Locate the cell with the specified text and output its (x, y) center coordinate. 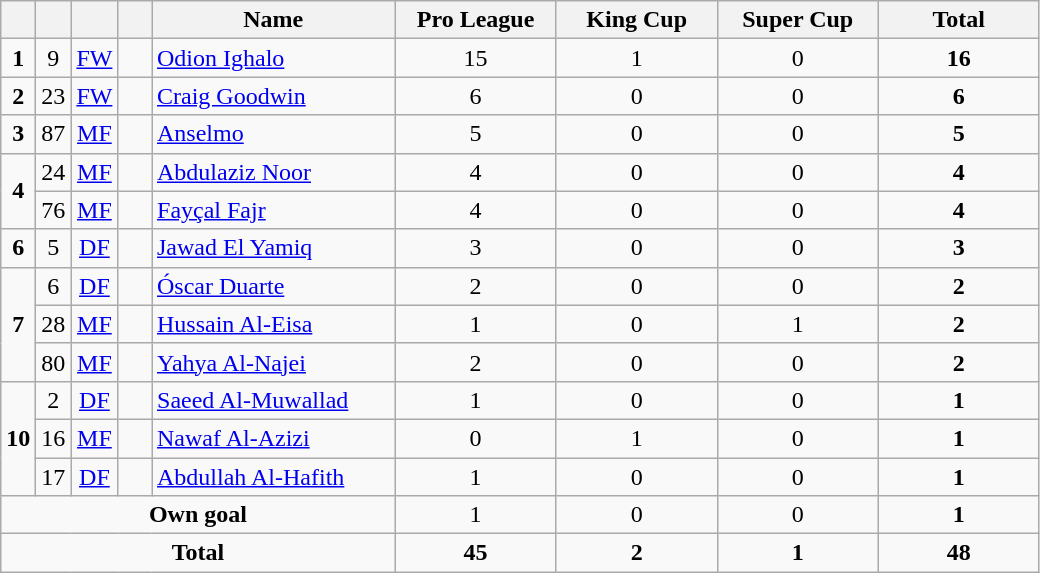
Jawad El Yamiq (274, 248)
King Cup (636, 20)
15 (476, 58)
Abdulaziz Noor (274, 172)
Nawaf Al-Azizi (274, 438)
Own goal (198, 515)
Anselmo (274, 134)
Pro League (476, 20)
45 (476, 553)
9 (54, 58)
76 (54, 210)
Fayçal Fajr (274, 210)
87 (54, 134)
Yahya Al-Najei (274, 362)
80 (54, 362)
23 (54, 96)
48 (958, 553)
10 (18, 438)
28 (54, 324)
17 (54, 477)
Óscar Duarte (274, 286)
Super Cup (798, 20)
24 (54, 172)
Odion Ighalo (274, 58)
7 (18, 324)
Hussain Al-Eisa (274, 324)
Craig Goodwin (274, 96)
Name (274, 20)
Saeed Al-Muwallad (274, 400)
Abdullah Al-Hafith (274, 477)
